Capture the cell that displays the provided text and extract its (X, Y) central coordinate. 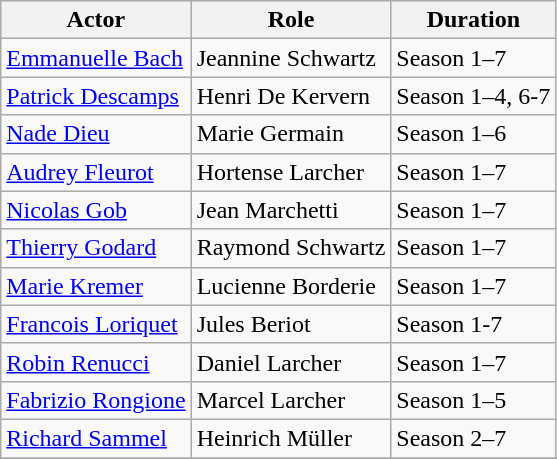
Thierry Godard (96, 248)
Francois Loriquet (96, 324)
Duration (474, 20)
Audrey Fleurot (96, 172)
Hortense Larcher (291, 172)
Marie Kremer (96, 286)
Jean Marchetti (291, 210)
Henri De Kervern (291, 96)
Jeannine Schwartz (291, 58)
Patrick Descamps (96, 96)
Lucienne Borderie (291, 286)
Jules Beriot (291, 324)
Robin Renucci (96, 362)
Season 1–5 (474, 400)
Raymond Schwartz (291, 248)
Season 1–4, 6-7 (474, 96)
Marie Germain (291, 134)
Marcel Larcher (291, 400)
Emmanuelle Bach (96, 58)
Actor (96, 20)
Richard Sammel (96, 438)
Daniel Larcher (291, 362)
Season 1-7 (474, 324)
Season 1–6 (474, 134)
Fabrizio Rongione (96, 400)
Heinrich Müller (291, 438)
Season 2–7 (474, 438)
Nicolas Gob (96, 210)
Role (291, 20)
Nade Dieu (96, 134)
